Output the [X, Y] coordinate of the center of the cell containing the given text.  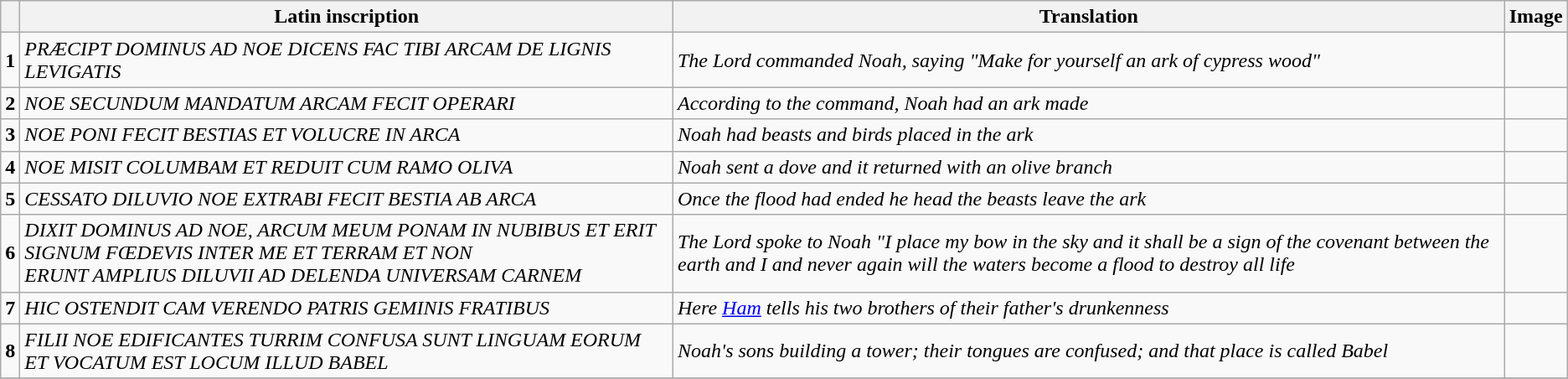
NOE SECUNDUM MANDATUM ARCAM FECIT OPERARI [347, 103]
5 [10, 199]
NOE MISIT COLUMBAM ET REDUIT CUM RAMO OLIVA [347, 167]
Noah's sons building a tower; their tongues are confused; and that place is called Babel [1089, 350]
1 [10, 60]
3 [10, 135]
Translation [1089, 17]
HIC OSTENDIT CAM VERENDO PATRIS GEMINIS FRATIBUS [347, 308]
PRÆCIPT DOMINUS AD NOE DICENS FAC TIBI ARCAM DE LIGNIS LEVIGATIS [347, 60]
8 [10, 350]
According to the command, Noah had an ark made [1089, 103]
NOE PONI FECIT BESTIAS ET VOLUCRE IN ARCA [347, 135]
Here Ham tells his two brothers of their father's drunkenness [1089, 308]
4 [10, 167]
Once the flood had ended he head the beasts leave the ark [1089, 199]
DIXIT DOMINUS AD NOE, ARCUM MEUM PONAM IN NUBIBUS ET ERIT SIGNUM FŒDEVIS INTER ME ET TERRAM ET NON ERUNT AMPLIUS DILUVII AD DELENDA UNIVERSAM CARNEM [347, 253]
Noah had beasts and birds placed in the ark [1089, 135]
6 [10, 253]
2 [10, 103]
Latin inscription [347, 17]
FILII NOE EDIFICANTES TURRIM CONFUSA SUNT LINGUAM EORUM ET VOCATUM EST LOCUM ILLUD BABEL [347, 350]
CESSATO DILUVIO NOE EXTRABI FECIT BESTIA AB ARCA [347, 199]
The Lord commanded Noah, saying "Make for yourself an ark of cypress wood" [1089, 60]
Noah sent a dove and it returned with an olive branch [1089, 167]
Image [1536, 17]
7 [10, 308]
